Find where the given text appears and provide that cell's center as [x, y] coordinate. 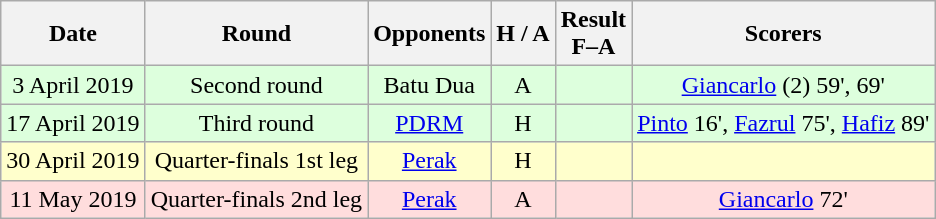
Round [256, 34]
Pinto 16', Fazrul 75', Hafiz 89' [784, 123]
Giancarlo (2) 59', 69' [784, 85]
Giancarlo 72' [784, 199]
Batu Dua [430, 85]
17 April 2019 [73, 123]
Quarter-finals 1st leg [256, 161]
Scorers [784, 34]
Second round [256, 85]
PDRM [430, 123]
Date [73, 34]
H / A [523, 34]
Third round [256, 123]
30 April 2019 [73, 161]
3 April 2019 [73, 85]
ResultF–A [593, 34]
Opponents [430, 34]
11 May 2019 [73, 199]
Quarter-finals 2nd leg [256, 199]
